Pinpoint the cell where the given text exists, returning its [x, y] midpoint coordinate. 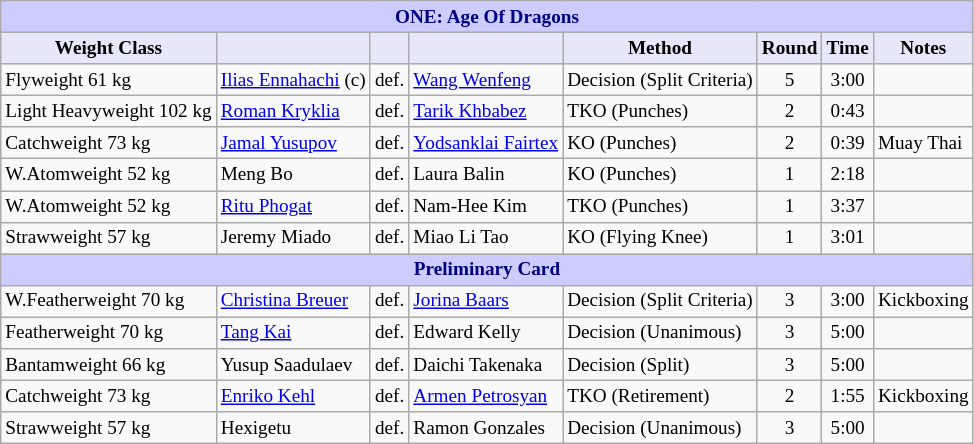
W.Featherweight 70 kg [108, 301]
Ritu Phogat [293, 206]
Light Heavyweight 102 kg [108, 111]
Featherweight 70 kg [108, 333]
Miao Li Tao [486, 238]
Christina Breuer [293, 301]
Bantamweight 66 kg [108, 365]
TKO (Retirement) [660, 396]
Flyweight 61 kg [108, 80]
Roman Kryklia [293, 111]
Ramon Gonzales [486, 428]
Tang Kai [293, 333]
Jorina Baars [486, 301]
Yodsanklai Fairtex [486, 143]
0:43 [848, 111]
Yusup Saadulaev [293, 365]
Jeremy Miado [293, 238]
Time [848, 48]
Ilias Ennahachi (c) [293, 80]
1:55 [848, 396]
Jamal Yusupov [293, 143]
5 [790, 80]
Preliminary Card [487, 270]
2:18 [848, 175]
Daichi Takenaka [486, 365]
Decision (Split) [660, 365]
Enriko Kehl [293, 396]
KO (Flying Knee) [660, 238]
Round [790, 48]
ONE: Age Of Dragons [487, 17]
Nam-Hee Kim [486, 206]
Muay Thai [923, 143]
Tarik Khbabez [486, 111]
Method [660, 48]
Notes [923, 48]
Edward Kelly [486, 333]
Wang Wenfeng [486, 80]
0:39 [848, 143]
Laura Balin [486, 175]
3:37 [848, 206]
Weight Class [108, 48]
Meng Bo [293, 175]
Hexigetu [293, 428]
3:01 [848, 238]
Armen Petrosyan [486, 396]
